Return the [X, Y] coordinate for the center point of the cell that contains the specified text.  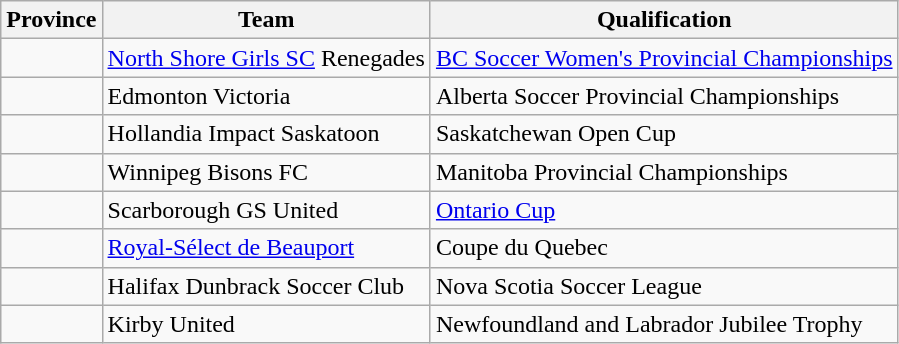
Ontario Cup [664, 210]
Manitoba Provincial Championships [664, 172]
Royal-Sélect de Beauport [266, 248]
Province [52, 20]
Coupe du Quebec [664, 248]
Saskatchewan Open Cup [664, 134]
North Shore Girls SC Renegades [266, 58]
Newfoundland and Labrador Jubilee Trophy [664, 324]
Winnipeg Bisons FC [266, 172]
Kirby United [266, 324]
Halifax Dunbrack Soccer Club [266, 286]
Scarborough GS United [266, 210]
Qualification [664, 20]
Edmonton Victoria [266, 96]
Hollandia Impact Saskatoon [266, 134]
BC Soccer Women's Provincial Championships [664, 58]
Team [266, 20]
Nova Scotia Soccer League [664, 286]
Alberta Soccer Provincial Championships [664, 96]
